From the cell containing the given text, extract its center point as [X, Y] coordinate. 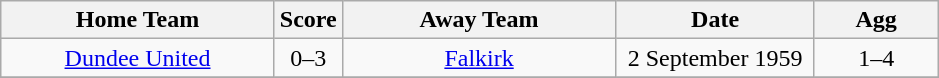
0–3 [308, 58]
Home Team [138, 20]
Date [716, 20]
Score [308, 20]
Agg [876, 20]
1–4 [876, 58]
2 September 1959 [716, 58]
Dundee United [138, 58]
Falkirk [479, 58]
Away Team [479, 20]
